Identify which cell holds the provided text, then report its (X, Y) central coordinate. 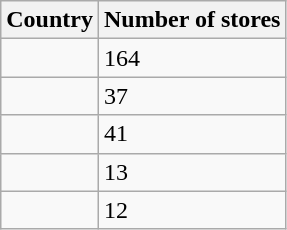
Number of stores (192, 20)
Country (50, 20)
37 (192, 96)
13 (192, 172)
164 (192, 58)
41 (192, 134)
12 (192, 210)
